Scan for the cell matching the given text and deliver its (X, Y) coordinate at center. 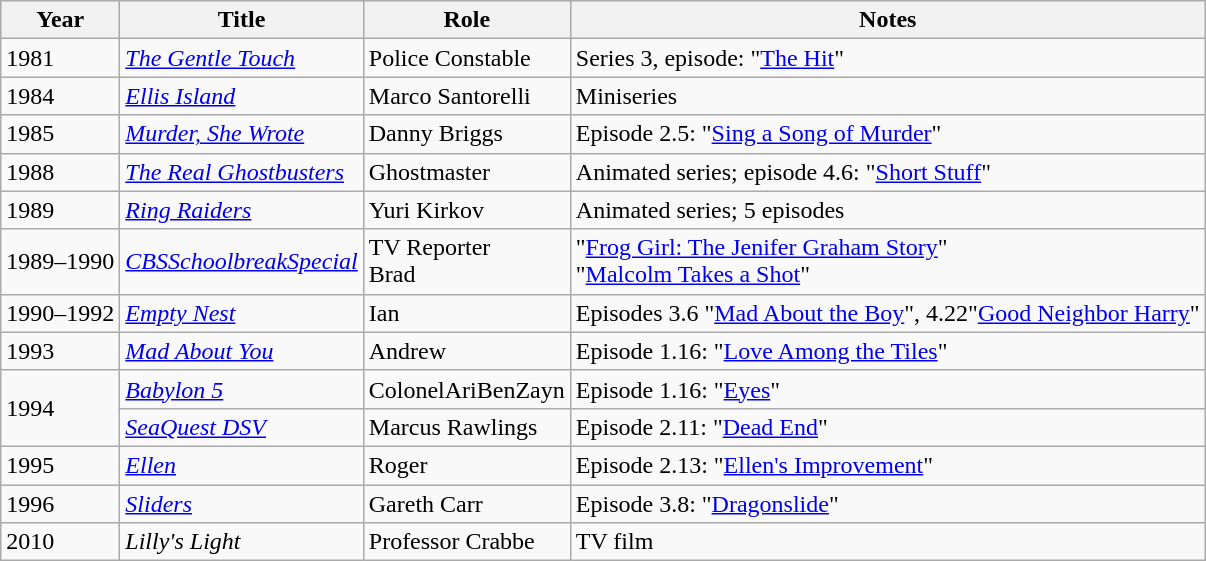
Ellis Island (242, 96)
CBSSchoolbreakSpecial (242, 262)
Title (242, 20)
The Real Ghostbusters (242, 172)
Ellen (242, 465)
Gareth Carr (466, 503)
Role (466, 20)
Police Constable (466, 58)
Episode 1.16: "Eyes" (888, 389)
1989 (60, 210)
Professor Crabbe (466, 542)
1995 (60, 465)
Miniseries (888, 96)
Babylon 5 (242, 389)
1994 (60, 408)
1984 (60, 96)
1989–1990 (60, 262)
1981 (60, 58)
"Frog Girl: The Jenifer Graham Story" "Malcolm Takes a Shot" (888, 262)
Marco Santorelli (466, 96)
2010 (60, 542)
Episode 2.5: "Sing a Song of Murder" (888, 134)
Lilly's Light (242, 542)
Roger (466, 465)
Series 3, episode: "The Hit" (888, 58)
Notes (888, 20)
Episode 2.11: "Dead End" (888, 427)
Ring Raiders (242, 210)
1990–1992 (60, 313)
Mad About You (242, 351)
Sliders (242, 503)
Andrew (466, 351)
The Gentle Touch (242, 58)
ColonelAriBenZayn (466, 389)
1993 (60, 351)
Episode 1.16: "Love Among the Tiles" (888, 351)
SeaQuest DSV (242, 427)
1988 (60, 172)
TV film (888, 542)
Episodes 3.6 "Mad About the Boy", 4.22"Good Neighbor Harry" (888, 313)
Ghostmaster (466, 172)
1985 (60, 134)
Empty Nest (242, 313)
Murder, She Wrote (242, 134)
Year (60, 20)
Episode 3.8: "Dragonslide" (888, 503)
Ian (466, 313)
Marcus Rawlings (466, 427)
Animated series; 5 episodes (888, 210)
Danny Briggs (466, 134)
Yuri Kirkov (466, 210)
Animated series; episode 4.6: "Short Stuff" (888, 172)
1996 (60, 503)
Episode 2.13: "Ellen's Improvement" (888, 465)
TV ReporterBrad (466, 262)
